Detect which cell encompasses the target text, then output its (X, Y) center coordinate. 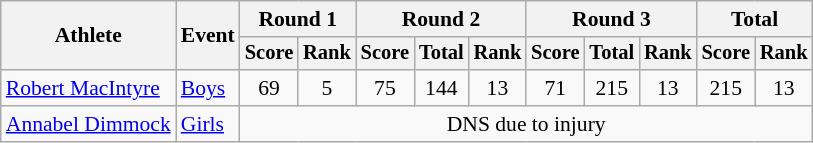
Girls (208, 124)
144 (442, 88)
69 (269, 88)
Round 1 (298, 19)
Robert MacIntyre (88, 88)
Round 2 (441, 19)
Annabel Dimmock (88, 124)
Event (208, 36)
Boys (208, 88)
Athlete (88, 36)
75 (385, 88)
DNS due to injury (526, 124)
5 (327, 88)
Round 3 (611, 19)
71 (555, 88)
